Extract the (X, Y) coordinate from the center of the cell holding the provided text.  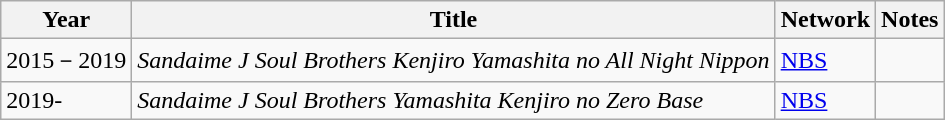
Network (825, 20)
Notes (910, 20)
Year (66, 20)
2015－2019 (66, 60)
Title (454, 20)
Sandaime J Soul Brothers Kenjiro Yamashita no All Night Nippon (454, 60)
Sandaime J Soul Brothers Yamashita Kenjiro no Zero Base (454, 100)
2019- (66, 100)
